Return the (x, y) coordinate for the center point of the cell that contains the specified text.  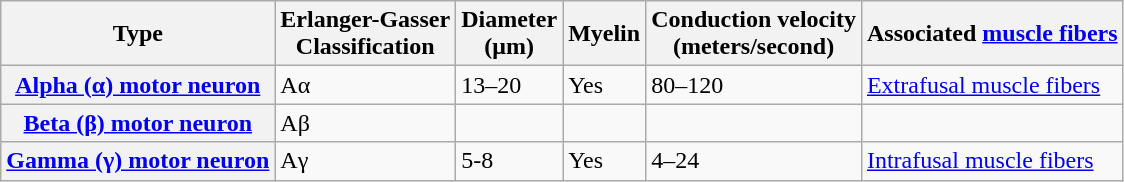
Erlanger-GasserClassification (366, 34)
13–20 (510, 85)
Aγ (366, 161)
5-8 (510, 161)
Intrafusal muscle fibers (992, 161)
Myelin (604, 34)
Diameter(μm) (510, 34)
Alpha (α) motor neuron (138, 85)
80–120 (754, 85)
Beta (β) motor neuron (138, 123)
Aα (366, 85)
Conduction velocity(meters/second) (754, 34)
Gamma (γ) motor neuron (138, 161)
Aβ (366, 123)
Type (138, 34)
4–24 (754, 161)
Extrafusal muscle fibers (992, 85)
Associated muscle fibers (992, 34)
